Identify which cell holds the provided text, then report its [X, Y] central coordinate. 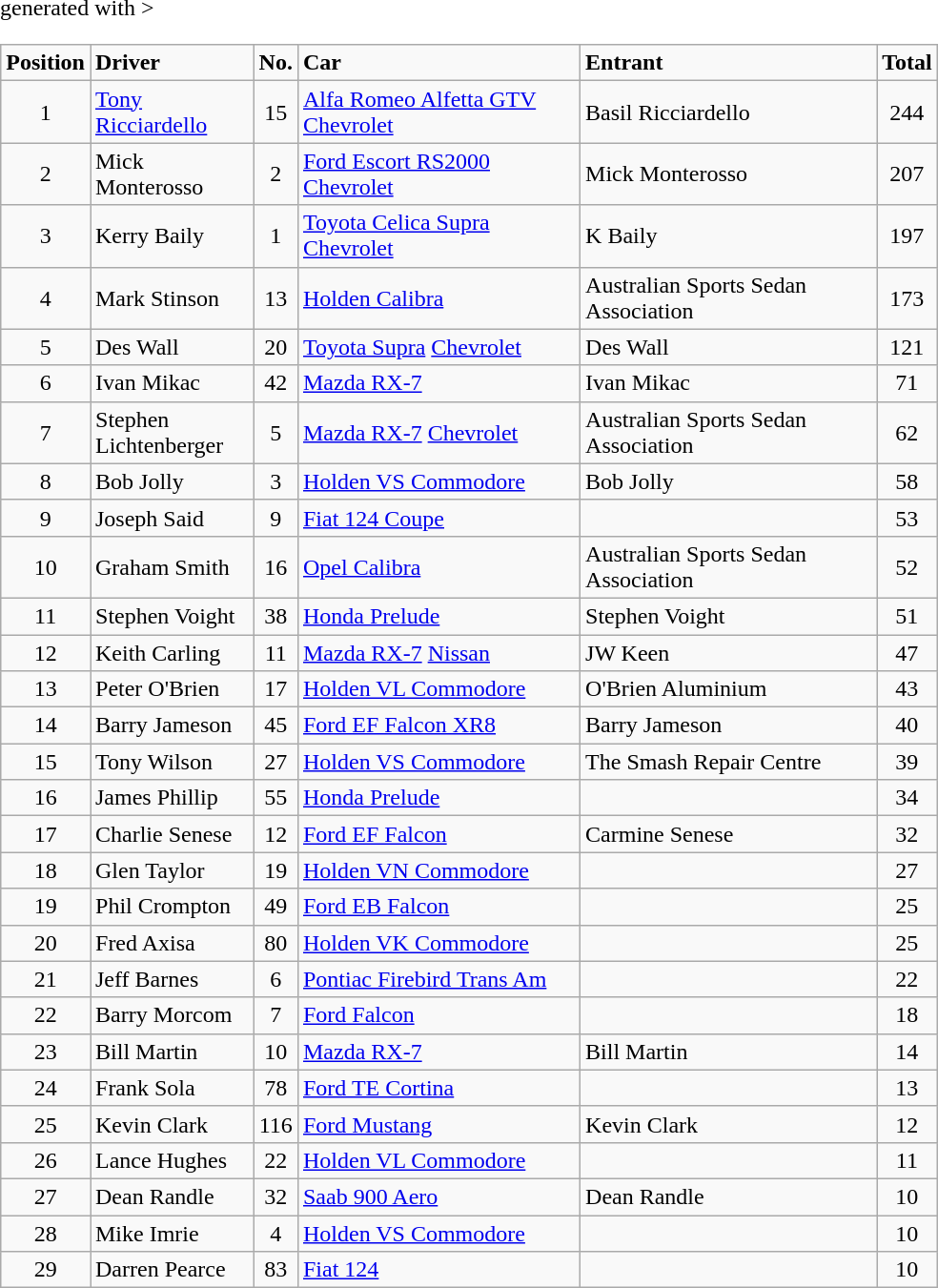
29 [46, 1270]
197 [907, 236]
62 [907, 433]
207 [907, 174]
Joseph Said [172, 518]
Ford Falcon [438, 1015]
Alfa Romeo Alfetta GTV Chevrolet [438, 112]
Entrant [728, 63]
Toyota Supra Chevrolet [438, 347]
Charlie Senese [172, 834]
Holden Calibra [438, 297]
Driver [172, 63]
Basil Ricciardello [728, 112]
Phil Crompton [172, 907]
49 [275, 907]
Saab 900 Aero [438, 1196]
23 [46, 1052]
34 [907, 798]
58 [907, 481]
Holden VN Commodore [438, 870]
Ford EF Falcon [438, 834]
24 [46, 1088]
Ford EF Falcon XR8 [438, 726]
Lance Hughes [172, 1160]
Graham Smith [172, 566]
Jeff Barnes [172, 979]
Fiat 124 [438, 1270]
Ford Mustang [438, 1124]
James Phillip [172, 798]
JW Keen [728, 653]
Kerry Baily [172, 236]
52 [907, 566]
Ford EB Falcon [438, 907]
8 [46, 481]
Peter O'Brien [172, 689]
Opel Calibra [438, 566]
53 [907, 518]
71 [907, 383]
Carmine Senese [728, 834]
Barry Morcom [172, 1015]
Mike Imrie [172, 1233]
26 [46, 1160]
78 [275, 1088]
39 [907, 762]
Tony Ricciardello [172, 112]
Toyota Celica Supra Chevrolet [438, 236]
Keith Carling [172, 653]
Pontiac Firebird Trans Am [438, 979]
Stephen Lichtenberger [172, 433]
Mark Stinson [172, 297]
Ford Escort RS2000 Chevrolet [438, 174]
Car [438, 63]
Tony Wilson [172, 762]
28 [46, 1233]
Mazda RX-7 Chevrolet [438, 433]
47 [907, 653]
80 [275, 943]
21 [46, 979]
K Baily [728, 236]
The Smash Repair Centre [728, 762]
121 [907, 347]
43 [907, 689]
Frank Sola [172, 1088]
116 [275, 1124]
Total [907, 63]
Darren Pearce [172, 1270]
45 [275, 726]
51 [907, 616]
40 [907, 726]
83 [275, 1270]
173 [907, 297]
No. [275, 63]
Glen Taylor [172, 870]
38 [275, 616]
O'Brien Aluminium [728, 689]
Position [46, 63]
Fiat 124 Coupe [438, 518]
Holden VK Commodore [438, 943]
42 [275, 383]
Mazda RX-7 Nissan [438, 653]
244 [907, 112]
Ford TE Cortina [438, 1088]
Fred Axisa [172, 943]
55 [275, 798]
